Find where the given text appears and provide that cell's center as [x, y] coordinate. 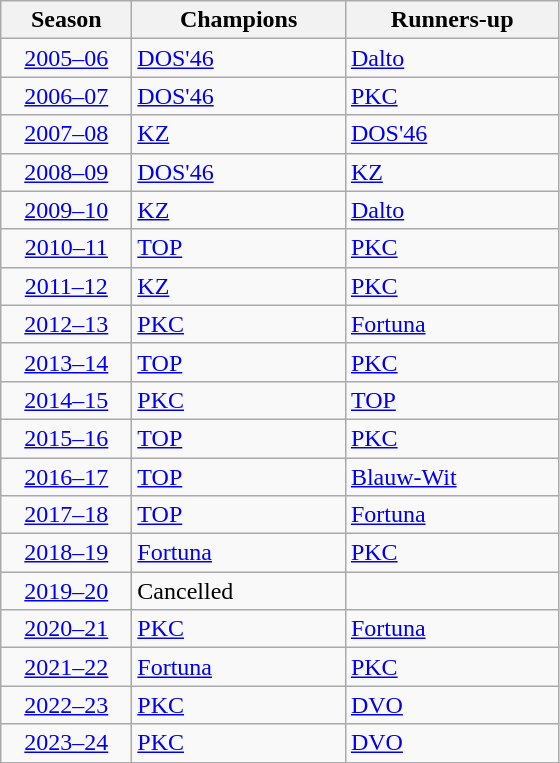
2007–08 [66, 134]
Runners-up [452, 20]
Season [66, 20]
2009–10 [66, 210]
2005–06 [66, 58]
2022–23 [66, 705]
Cancelled [239, 591]
2010–11 [66, 248]
2013–14 [66, 362]
Champions [239, 20]
2020–21 [66, 629]
2017–18 [66, 515]
2008–09 [66, 172]
Blauw-Wit [452, 477]
2016–17 [66, 477]
2006–07 [66, 96]
2019–20 [66, 591]
2012–13 [66, 324]
2018–19 [66, 553]
2014–15 [66, 400]
2011–12 [66, 286]
2023–24 [66, 743]
2015–16 [66, 438]
2021–22 [66, 667]
